Scan for the cell matching the given text and deliver its [x, y] coordinate at center. 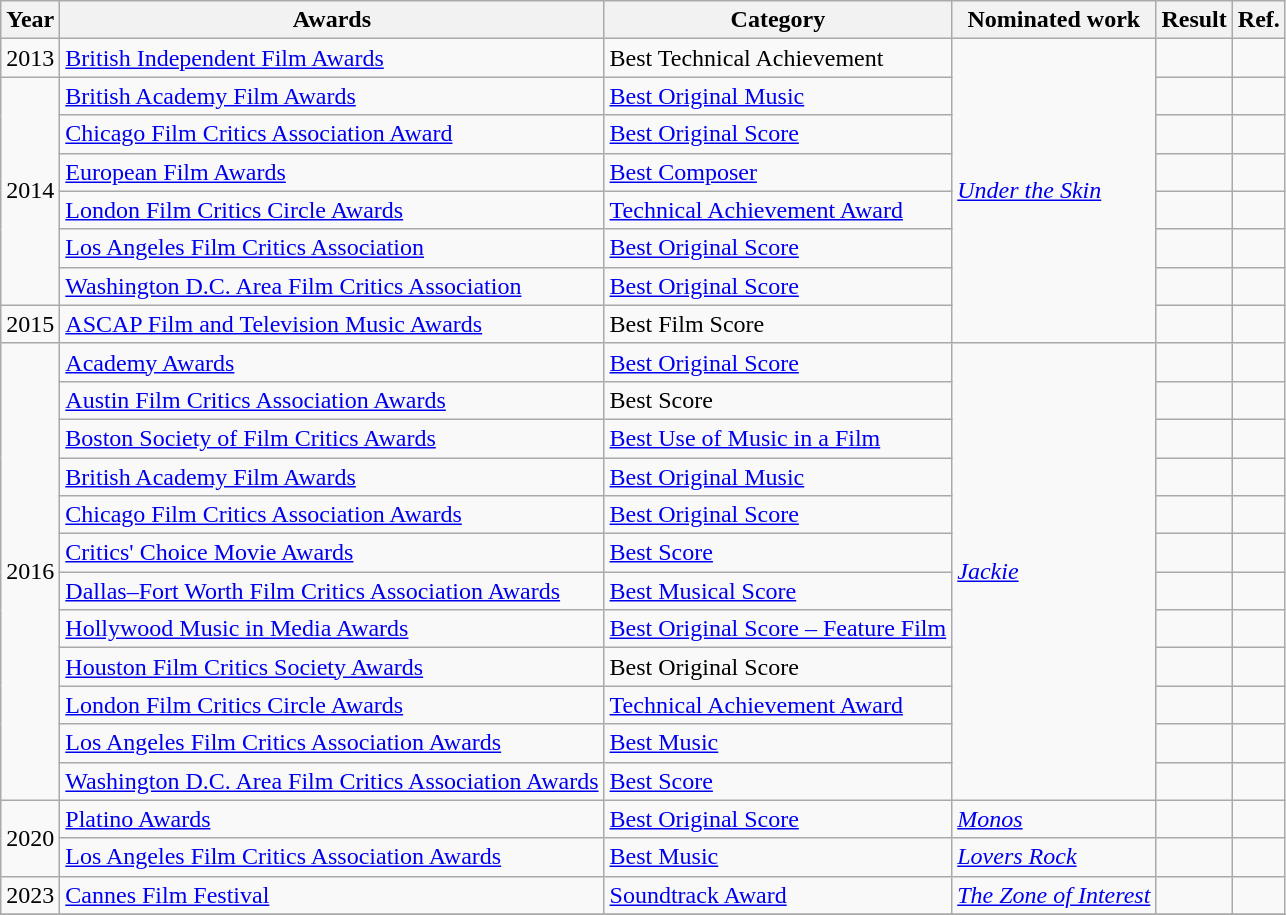
Hollywood Music in Media Awards [332, 629]
Austin Film Critics Association Awards [332, 400]
British Independent Film Awards [332, 58]
Critics' Choice Movie Awards [332, 553]
Best Composer [778, 172]
Boston Society of Film Critics Awards [332, 438]
Best Use of Music in a Film [778, 438]
Best Original Score – Feature Film [778, 629]
Cannes Film Festival [332, 895]
Washington D.C. Area Film Critics Association [332, 286]
Lovers Rock [1054, 857]
ASCAP Film and Television Music Awards [332, 324]
Under the Skin [1054, 191]
The Zone of Interest [1054, 895]
2023 [30, 895]
2016 [30, 572]
Year [30, 20]
Nominated work [1054, 20]
Houston Film Critics Society Awards [332, 667]
Academy Awards [332, 362]
Result [1194, 20]
Soundtrack Award [778, 895]
2015 [30, 324]
Best Musical Score [778, 591]
Ref. [1258, 20]
Washington D.C. Area Film Critics Association Awards [332, 781]
Platino Awards [332, 819]
Best Technical Achievement [778, 58]
Monos [1054, 819]
European Film Awards [332, 172]
Best Film Score [778, 324]
Awards [332, 20]
Chicago Film Critics Association Awards [332, 515]
2014 [30, 191]
Category [778, 20]
Jackie [1054, 572]
2013 [30, 58]
Dallas–Fort Worth Film Critics Association Awards [332, 591]
Chicago Film Critics Association Award [332, 134]
Los Angeles Film Critics Association [332, 248]
2020 [30, 838]
